Output the [X, Y] coordinate of the center of the cell containing the given text.  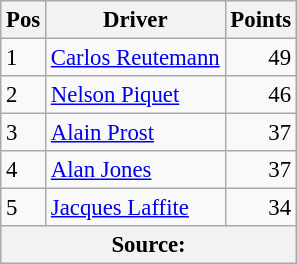
34 [260, 208]
Alain Prost [136, 133]
4 [24, 170]
46 [260, 95]
Source: [149, 245]
Points [260, 20]
Nelson Piquet [136, 95]
Carlos Reutemann [136, 58]
1 [24, 58]
3 [24, 133]
49 [260, 58]
Alan Jones [136, 170]
Pos [24, 20]
5 [24, 208]
2 [24, 95]
Driver [136, 20]
Jacques Laffite [136, 208]
